Return the [X, Y] coordinate for the center point of the cell that contains the specified text.  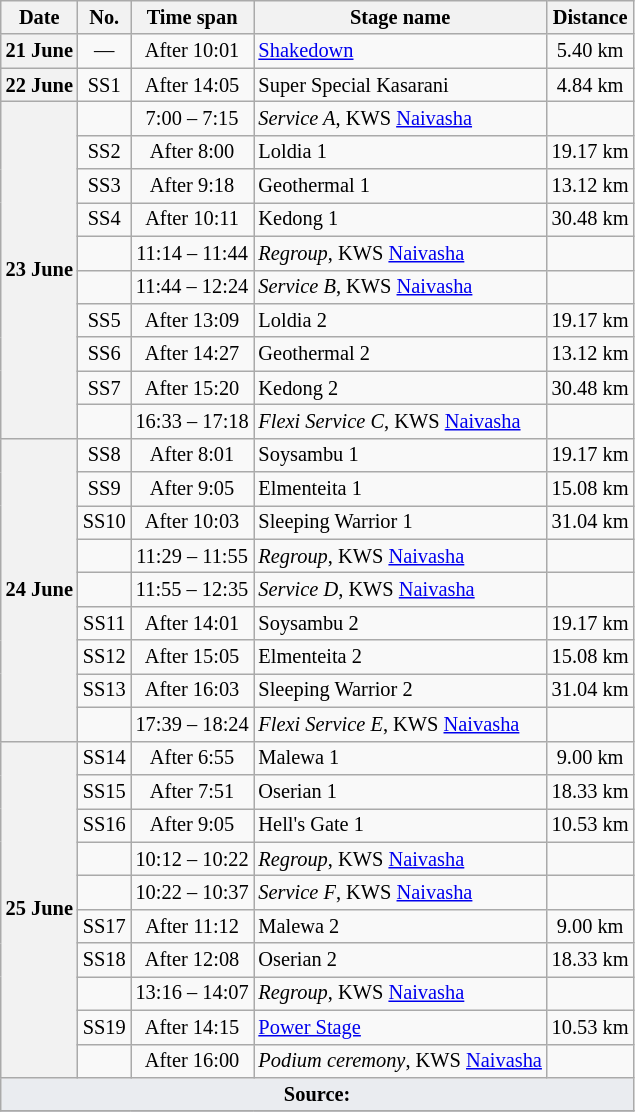
After 6:55 [192, 758]
Service D, KWS Naivasha [400, 589]
After 9:18 [192, 186]
7:00 – 7:15 [192, 118]
SS1 [104, 85]
Distance [590, 17]
SS3 [104, 186]
Sleeping Warrior 1 [400, 522]
4.84 km [590, 85]
Elmenteita 2 [400, 657]
Power Stage [400, 1027]
SS11 [104, 623]
SS6 [104, 354]
After 7:51 [192, 791]
Source: [318, 1094]
Oserian 2 [400, 960]
Super Special Kasarani [400, 85]
10:22 – 10:37 [192, 892]
Flexi Service E, KWS Naivasha [400, 724]
Malewa 1 [400, 758]
After 15:05 [192, 657]
Service B, KWS Naivasha [400, 287]
SS14 [104, 758]
After 14:27 [192, 354]
Soysambu 2 [400, 623]
23 June [40, 270]
SS10 [104, 522]
— [104, 51]
21 June [40, 51]
SS16 [104, 825]
5.40 km [590, 51]
SS8 [104, 455]
24 June [40, 590]
Loldia 1 [400, 152]
Kedong 1 [400, 219]
Loldia 2 [400, 320]
Oserian 1 [400, 791]
10:12 – 10:22 [192, 859]
SS12 [104, 657]
Flexi Service C, KWS Naivasha [400, 421]
11:29 – 11:55 [192, 556]
SS13 [104, 690]
After 10:01 [192, 51]
13:16 – 14:07 [192, 993]
After 12:08 [192, 960]
SS4 [104, 219]
No. [104, 17]
SS17 [104, 926]
Malewa 2 [400, 926]
11:44 – 12:24 [192, 287]
SS19 [104, 1027]
After 11:12 [192, 926]
11:55 – 12:35 [192, 589]
After 8:00 [192, 152]
Geothermal 1 [400, 186]
Podium ceremony, KWS Naivasha [400, 1061]
After 14:01 [192, 623]
Shakedown [400, 51]
Time span [192, 17]
After 10:11 [192, 219]
Service F, KWS Naivasha [400, 892]
Elmenteita 1 [400, 489]
Sleeping Warrior 2 [400, 690]
Hell's Gate 1 [400, 825]
After 14:15 [192, 1027]
After 8:01 [192, 455]
After 15:20 [192, 388]
Stage name [400, 17]
SS2 [104, 152]
Soysambu 1 [400, 455]
SS18 [104, 960]
17:39 – 18:24 [192, 724]
After 14:05 [192, 85]
25 June [40, 910]
After 16:00 [192, 1061]
After 10:03 [192, 522]
SS5 [104, 320]
Service A, KWS Naivasha [400, 118]
16:33 – 17:18 [192, 421]
11:14 – 11:44 [192, 253]
Geothermal 2 [400, 354]
Date [40, 17]
SS15 [104, 791]
After 16:03 [192, 690]
After 13:09 [192, 320]
Kedong 2 [400, 388]
SS7 [104, 388]
22 June [40, 85]
SS9 [104, 489]
